Find where the given text appears and provide that cell's center as (X, Y) coordinate. 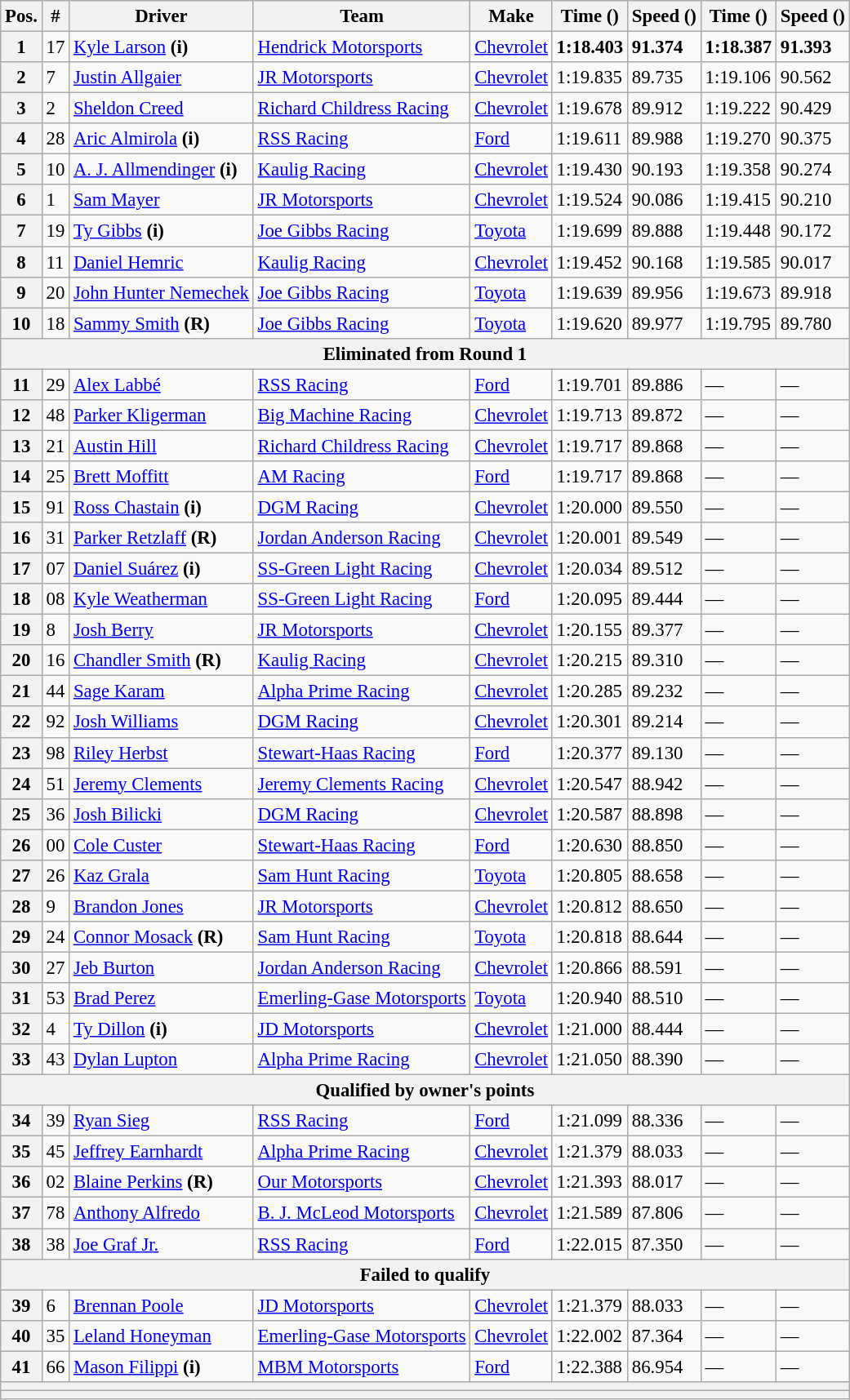
1:19.835 (590, 78)
1:20.155 (590, 630)
Pos. (21, 16)
Austin Hill (162, 446)
86.954 (665, 1367)
Kaz Grala (162, 876)
Brandon Jones (162, 906)
90.193 (665, 170)
88.850 (665, 845)
08 (56, 599)
1:20.818 (590, 937)
1:20.587 (590, 814)
88.390 (665, 1060)
89.310 (665, 660)
Connor Mosack (R) (162, 937)
1:21.393 (590, 1183)
1:19.673 (738, 292)
Sheldon Creed (162, 109)
Ryan Sieg (162, 1121)
89.550 (665, 507)
15 (21, 507)
89.918 (812, 292)
1:20.805 (590, 876)
1:19.415 (738, 200)
48 (56, 416)
89.977 (665, 323)
98 (56, 753)
02 (56, 1183)
Josh Berry (162, 630)
90.429 (812, 109)
Alex Labbé (162, 384)
41 (21, 1367)
Anthony Alfredo (162, 1213)
89.888 (665, 231)
1:21.050 (590, 1060)
44 (56, 691)
1:18.403 (590, 47)
A. J. Allmendinger (i) (162, 170)
89.214 (665, 722)
Sam Mayer (162, 200)
88.017 (665, 1183)
88.510 (665, 998)
1:20.301 (590, 722)
14 (21, 477)
1:20.866 (590, 967)
89.232 (665, 691)
87.364 (665, 1336)
Sammy Smith (R) (162, 323)
45 (56, 1152)
88.336 (665, 1121)
1:20.547 (590, 784)
89.912 (665, 109)
1:22.388 (590, 1367)
91 (56, 507)
1:20.215 (590, 660)
88.444 (665, 1029)
1:20.812 (590, 906)
88.591 (665, 967)
1:20.630 (590, 845)
34 (21, 1121)
90.274 (812, 170)
Driver (162, 16)
13 (21, 446)
89.444 (665, 599)
Failed to qualify (425, 1274)
89.512 (665, 569)
1:19.270 (738, 139)
Daniel Suárez (i) (162, 569)
22 (21, 722)
Brennan Poole (162, 1305)
Brett Moffitt (162, 477)
Cole Custer (162, 845)
Jeremy Clements (162, 784)
3 (21, 109)
87.806 (665, 1213)
1:22.015 (590, 1244)
1:19.620 (590, 323)
66 (56, 1367)
1:20.000 (590, 507)
Qualified by owner's points (425, 1091)
78 (56, 1213)
90.210 (812, 200)
1:19.448 (738, 231)
Make (511, 16)
1:21.000 (590, 1029)
40 (21, 1336)
1:20.940 (590, 998)
89.735 (665, 78)
1:19.713 (590, 416)
1:19.524 (590, 200)
1:19.106 (738, 78)
07 (56, 569)
90.375 (812, 139)
Josh Bilicki (162, 814)
Jeremy Clements Racing (362, 784)
89.872 (665, 416)
92 (56, 722)
90.168 (665, 262)
12 (21, 416)
Jeffrey Earnhardt (162, 1152)
90.562 (812, 78)
1:19.611 (590, 139)
89.549 (665, 538)
1:21.099 (590, 1121)
1:19.678 (590, 109)
Team (362, 16)
Our Motorsports (362, 1183)
87.350 (665, 1244)
Ty Dillon (i) (162, 1029)
Kyle Weatherman (162, 599)
John Hunter Nemechek (162, 292)
89.130 (665, 753)
89.780 (812, 323)
1:19.699 (590, 231)
AM Racing (362, 477)
1:19.358 (738, 170)
1:18.387 (738, 47)
89.886 (665, 384)
Mason Filippi (i) (162, 1367)
Blaine Perkins (R) (162, 1183)
1:20.001 (590, 538)
Aric Almirola (i) (162, 139)
00 (56, 845)
1:20.285 (590, 691)
Joe Graf Jr. (162, 1244)
B. J. McLeod Motorsports (362, 1213)
1:19.430 (590, 170)
Kyle Larson (i) (162, 47)
88.658 (665, 876)
23 (21, 753)
43 (56, 1060)
Justin Allgaier (162, 78)
Parker Kligerman (162, 416)
37 (21, 1213)
91.374 (665, 47)
89.988 (665, 139)
5 (21, 170)
32 (21, 1029)
1:20.034 (590, 569)
Eliminated from Round 1 (425, 353)
88.942 (665, 784)
Riley Herbst (162, 753)
88.644 (665, 937)
90.086 (665, 200)
89.377 (665, 630)
89.956 (665, 292)
Ross Chastain (i) (162, 507)
Brad Perez (162, 998)
Sage Karam (162, 691)
Daniel Hemric (162, 262)
1:19.452 (590, 262)
90.172 (812, 231)
Parker Retzlaff (R) (162, 538)
1:21.589 (590, 1213)
51 (56, 784)
88.898 (665, 814)
Jeb Burton (162, 967)
1:22.002 (590, 1336)
Ty Gibbs (i) (162, 231)
1:19.222 (738, 109)
30 (21, 967)
# (56, 16)
MBM Motorsports (362, 1367)
Big Machine Racing (362, 416)
Hendrick Motorsports (362, 47)
Leland Honeyman (162, 1336)
33 (21, 1060)
1:20.377 (590, 753)
1:20.095 (590, 599)
88.650 (665, 906)
1:19.795 (738, 323)
1:19.639 (590, 292)
53 (56, 998)
Chandler Smith (R) (162, 660)
Dylan Lupton (162, 1060)
1:19.585 (738, 262)
90.017 (812, 262)
91.393 (812, 47)
Josh Williams (162, 722)
1:19.701 (590, 384)
